Identify which cell holds the provided text, then report its (X, Y) central coordinate. 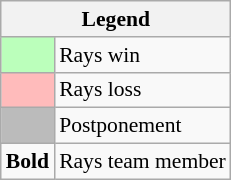
Legend (116, 19)
Postponement (142, 126)
Rays loss (142, 90)
Rays win (142, 55)
Rays team member (142, 162)
Bold (28, 162)
